For the text-containing cell, return its midpoint in [X, Y] coordinate format. 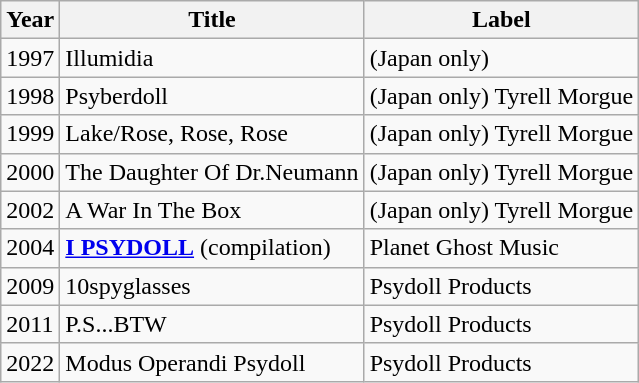
1999 [30, 134]
Modus Operandi Psydoll [212, 362]
2002 [30, 210]
Psyberdoll [212, 96]
2011 [30, 324]
1998 [30, 96]
1997 [30, 58]
Lake/Rose, Rose, Rose [212, 134]
The Daughter Of Dr.Neumann [212, 172]
Year [30, 20]
2022 [30, 362]
2000 [30, 172]
2004 [30, 248]
(Japan only) [501, 58]
A War In The Box [212, 210]
10spyglasses [212, 286]
2009 [30, 286]
Planet Ghost Music [501, 248]
Illumidia [212, 58]
Title [212, 20]
Label [501, 20]
P.S...BTW [212, 324]
I PSYDOLL (compilation) [212, 248]
